Pinpoint the cell where the given text exists, returning its (X, Y) midpoint coordinate. 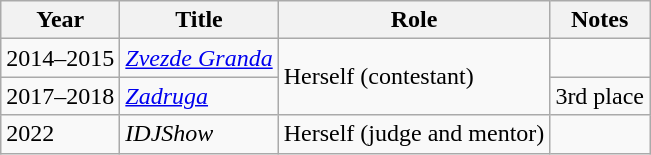
IDJShow (199, 134)
2022 (60, 134)
Notes (600, 20)
2014–2015 (60, 58)
3rd place (600, 96)
Title (199, 20)
Herself (judge and mentor) (414, 134)
2017–2018 (60, 96)
Zadruga (199, 96)
Role (414, 20)
Zvezde Granda (199, 58)
Herself (contestant) (414, 77)
Year (60, 20)
